Find where the given text appears and provide that cell's center as [x, y] coordinate. 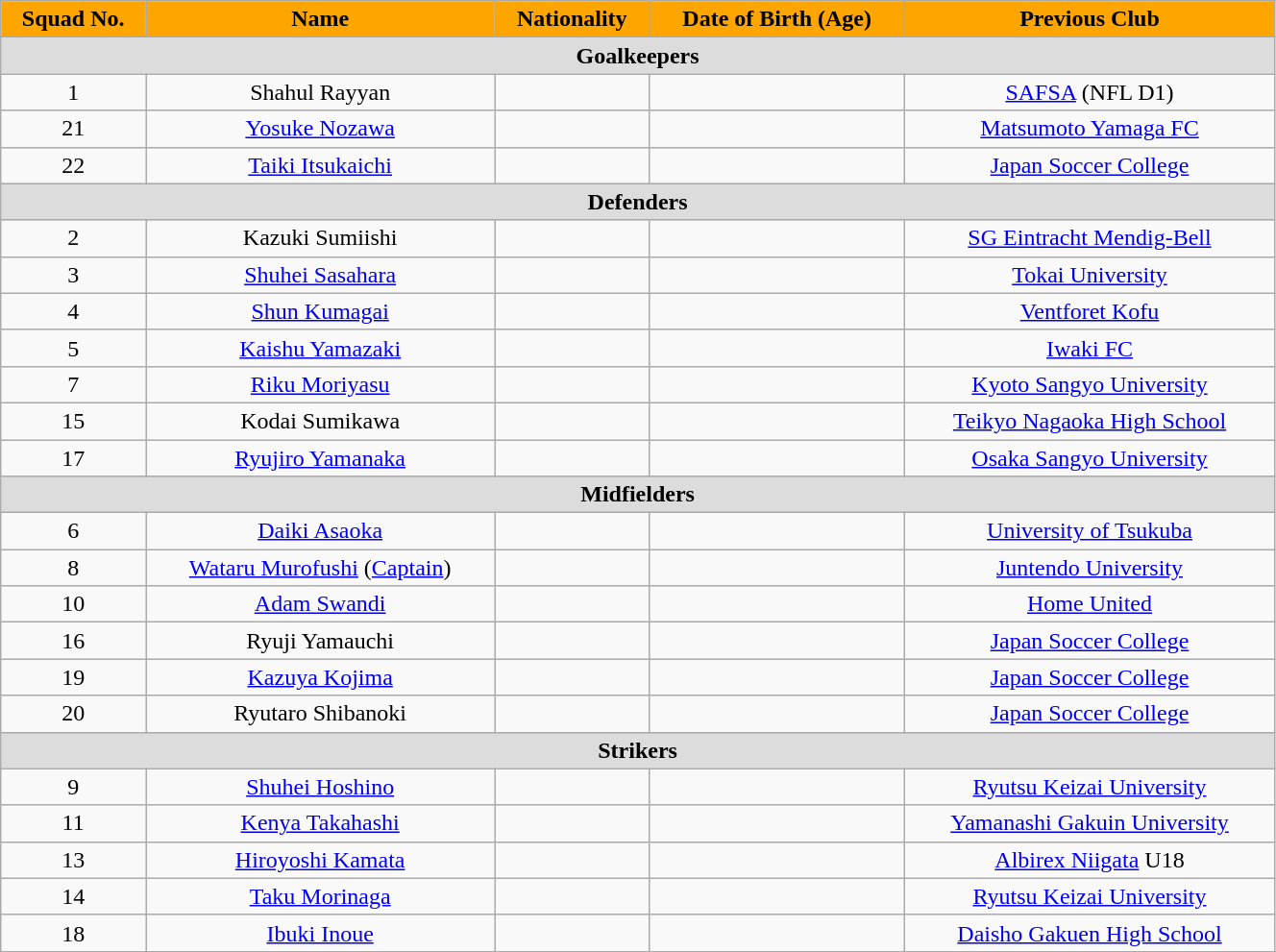
University of Tsukuba [1090, 531]
4 [73, 311]
Tokai University [1090, 275]
Name [321, 19]
11 [73, 823]
2 [73, 238]
Midfielders [638, 495]
Taiki Itsukaichi [321, 165]
17 [73, 458]
9 [73, 787]
Ventforet Kofu [1090, 311]
19 [73, 677]
Riku Moriyasu [321, 384]
21 [73, 129]
Wataru Murofushi (Captain) [321, 568]
Home United [1090, 604]
Ibuki Inoue [321, 933]
Iwaki FC [1090, 348]
Albirex Niigata U18 [1090, 860]
5 [73, 348]
Matsumoto Yamaga FC [1090, 129]
Osaka Sangyo University [1090, 458]
Daisho Gakuen High School [1090, 933]
Shahul Rayyan [321, 92]
Squad No. [73, 19]
3 [73, 275]
Daiki Asaoka [321, 531]
Defenders [638, 202]
Shuhei Hoshino [321, 787]
10 [73, 604]
15 [73, 421]
Kazuki Sumiishi [321, 238]
SAFSA (NFL D1) [1090, 92]
13 [73, 860]
Goalkeepers [638, 56]
SG Eintracht Mendig-Bell [1090, 238]
Kazuya Kojima [321, 677]
Date of Birth (Age) [777, 19]
Teikyo Nagaoka High School [1090, 421]
6 [73, 531]
16 [73, 641]
Kyoto Sangyo University [1090, 384]
Nationality [573, 19]
Kodai Sumikawa [321, 421]
Juntendo University [1090, 568]
Shun Kumagai [321, 311]
20 [73, 714]
1 [73, 92]
8 [73, 568]
Shuhei Sasahara [321, 275]
Hiroyoshi Kamata [321, 860]
Ryutaro Shibanoki [321, 714]
Yamanashi Gakuin University [1090, 823]
Taku Morinaga [321, 896]
Previous Club [1090, 19]
18 [73, 933]
Yosuke Nozawa [321, 129]
Kenya Takahashi [321, 823]
14 [73, 896]
Ryujiro Yamanaka [321, 458]
22 [73, 165]
7 [73, 384]
Strikers [638, 750]
Kaishu Yamazaki [321, 348]
Ryuji Yamauchi [321, 641]
Adam Swandi [321, 604]
